Capture the cell that displays the provided text and extract its (x, y) central coordinate. 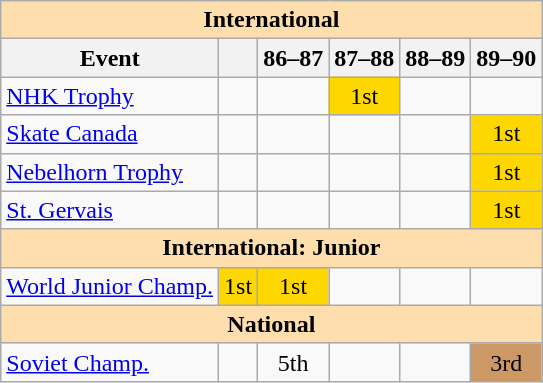
NHK Trophy (110, 96)
International (272, 20)
89–90 (506, 58)
Nebelhorn Trophy (110, 172)
3rd (506, 362)
World Junior Champ. (110, 286)
86–87 (294, 58)
International: Junior (272, 248)
Skate Canada (110, 134)
88–89 (436, 58)
National (272, 324)
Event (110, 58)
87–88 (364, 58)
Soviet Champ. (110, 362)
5th (294, 362)
St. Gervais (110, 210)
